Determine the (X, Y) coordinate at the center of the cell enclosing the given text.  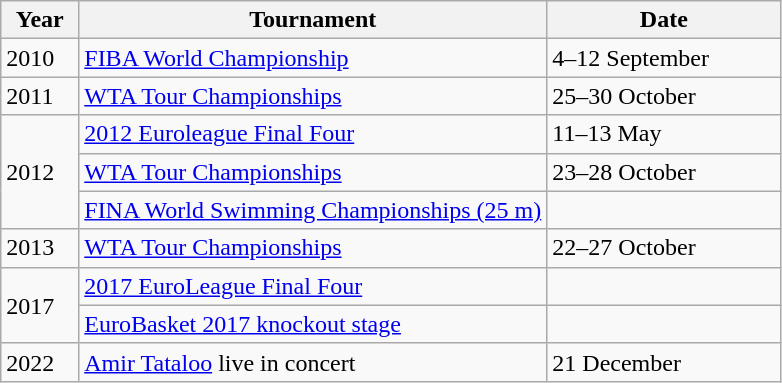
2012 Euroleague Final Four (313, 134)
Amir Tataloo live in concert (313, 362)
EuroBasket 2017 knockout stage (313, 324)
Date (664, 20)
2022 (40, 362)
FINA World Swimming Championships (25 m) (313, 210)
FIBA World Championship (313, 58)
2012 (40, 172)
23–28 October (664, 172)
11–13 May (664, 134)
2013 (40, 248)
Year (40, 20)
2017 (40, 305)
2017 EuroLeague Final Four (313, 286)
Tournament (313, 20)
21 December (664, 362)
4–12 September (664, 58)
25–30 October (664, 96)
2010 (40, 58)
22–27 October (664, 248)
2011 (40, 96)
